Pinpoint the cell where the given text exists, returning its (x, y) midpoint coordinate. 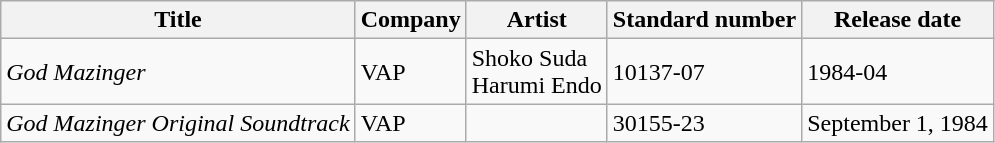
Company (410, 20)
Artist (536, 20)
God Mazinger Original Soundtrack (178, 123)
Standard number (704, 20)
1984-04 (898, 72)
30155-23 (704, 123)
September 1, 1984 (898, 123)
10137-07 (704, 72)
Shoko SudaHarumi Endo (536, 72)
God Mazinger (178, 72)
Release date (898, 20)
Title (178, 20)
